Find where the given text appears and provide that cell's center as [x, y] coordinate. 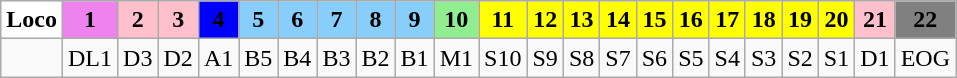
S3 [763, 58]
19 [800, 20]
S2 [800, 58]
D2 [178, 58]
B4 [298, 58]
A1 [218, 58]
S8 [581, 58]
M1 [456, 58]
22 [925, 20]
5 [258, 20]
12 [545, 20]
14 [618, 20]
B2 [376, 58]
Loco [32, 20]
S9 [545, 58]
S6 [654, 58]
13 [581, 20]
B3 [336, 58]
9 [414, 20]
15 [654, 20]
6 [298, 20]
D3 [138, 58]
B5 [258, 58]
16 [691, 20]
S1 [836, 58]
EOG [925, 58]
3 [178, 20]
20 [836, 20]
21 [875, 20]
B1 [414, 58]
S10 [503, 58]
2 [138, 20]
DL1 [90, 58]
1 [90, 20]
18 [763, 20]
S4 [727, 58]
11 [503, 20]
4 [218, 20]
S5 [691, 58]
D1 [875, 58]
S7 [618, 58]
7 [336, 20]
10 [456, 20]
17 [727, 20]
8 [376, 20]
